Extract the (x, y) coordinate from the center of the cell holding the provided text.  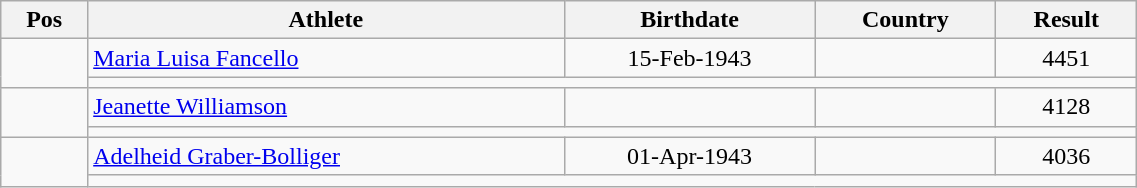
Athlete (326, 20)
Country (906, 20)
15-Feb-1943 (690, 58)
Jeanette Williamson (326, 107)
Result (1066, 20)
Maria Luisa Fancello (326, 58)
4036 (1066, 156)
01-Apr-1943 (690, 156)
4451 (1066, 58)
Pos (44, 20)
4128 (1066, 107)
Adelheid Graber-Bolliger (326, 156)
Birthdate (690, 20)
